For the text-containing cell, return its midpoint in (x, y) coordinate format. 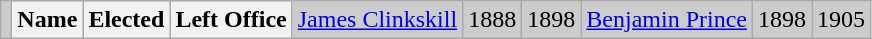
1905 (842, 20)
Left Office (231, 20)
Name (48, 20)
James Clinkskill (377, 20)
1888 (492, 20)
Benjamin Prince (667, 20)
Elected (126, 20)
